Find where the given text appears and provide that cell's center as [x, y] coordinate. 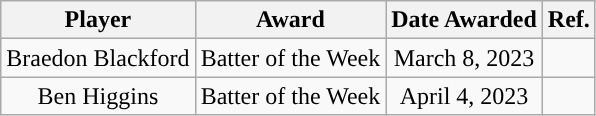
Ben Higgins [98, 96]
April 4, 2023 [464, 96]
Date Awarded [464, 20]
Player [98, 20]
Braedon Blackford [98, 58]
March 8, 2023 [464, 58]
Award [290, 20]
Ref. [568, 20]
